Output the [x, y] coordinate of the center of the cell containing the given text.  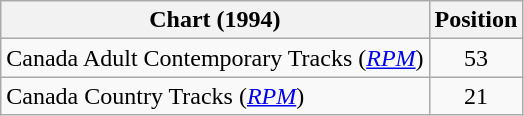
Canada Adult Contemporary Tracks (RPM) [215, 58]
Position [476, 20]
21 [476, 96]
Chart (1994) [215, 20]
Canada Country Tracks (RPM) [215, 96]
53 [476, 58]
